For the text-containing cell, return its midpoint in (x, y) coordinate format. 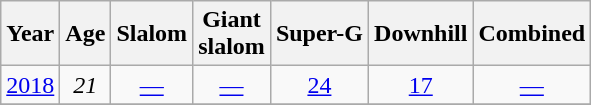
21 (86, 85)
Age (86, 34)
Combined (532, 34)
Super-G (319, 34)
Giantslalom (232, 34)
Year (30, 34)
24 (319, 85)
Downhill (421, 34)
2018 (30, 85)
17 (421, 85)
Slalom (152, 34)
